Scan for the cell matching the given text and deliver its [X, Y] coordinate at center. 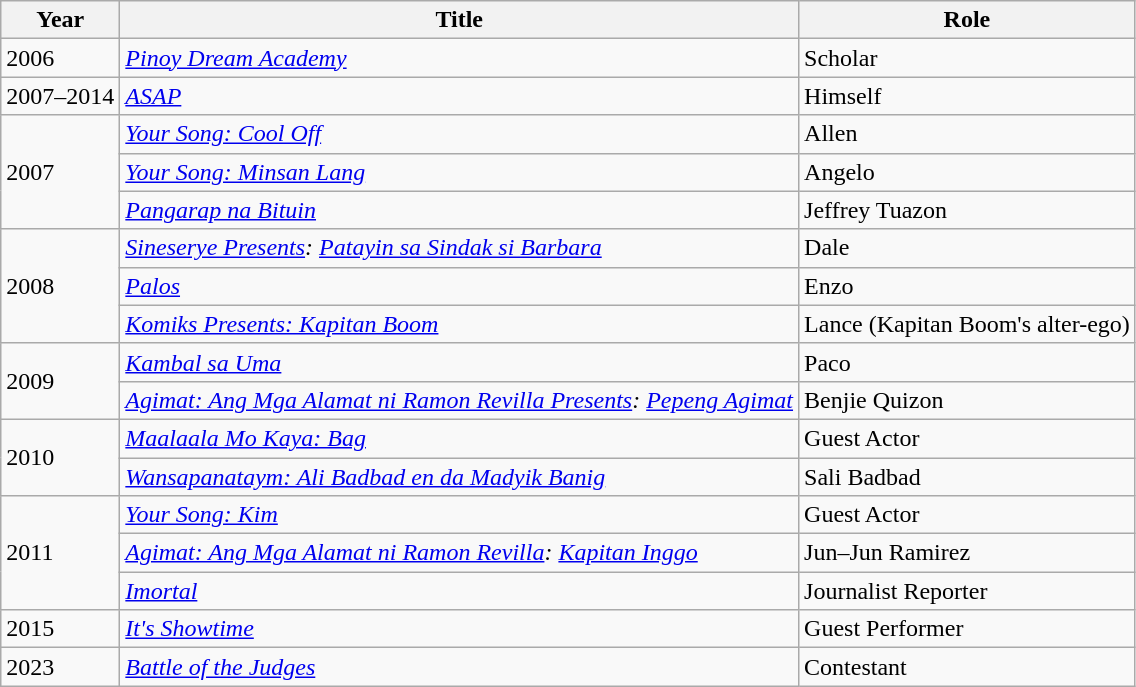
2010 [60, 457]
Maalaala Mo Kaya: Bag [460, 438]
Dale [968, 248]
Enzo [968, 286]
Title [460, 20]
Angelo [968, 172]
Contestant [968, 667]
Agimat: Ang Mga Alamat ni Ramon Revilla Presents: Pepeng Agimat [460, 400]
2007 [60, 172]
Paco [968, 362]
Pinoy Dream Academy [460, 58]
2011 [60, 553]
Wansapanataym: Ali Badbad en da Madyik Banig [460, 477]
Your Song: Cool Off [460, 134]
Pangarap na Bituin [460, 210]
Jeffrey Tuazon [968, 210]
Sali Badbad [968, 477]
2006 [60, 58]
Allen [968, 134]
Kambal sa Uma [460, 362]
2015 [60, 629]
Scholar [968, 58]
2023 [60, 667]
Benjie Quizon [968, 400]
2009 [60, 381]
2008 [60, 286]
Komiks Presents: Kapitan Boom [460, 324]
Guest Performer [968, 629]
It's Showtime [460, 629]
Battle of the Judges [460, 667]
Your Song: Kim [460, 515]
Year [60, 20]
Jun–Jun Ramirez [968, 553]
2007–2014 [60, 96]
Your Song: Minsan Lang [460, 172]
Imortal [460, 591]
Himself [968, 96]
Journalist Reporter [968, 591]
Agimat: Ang Mga Alamat ni Ramon Revilla: Kapitan Inggo [460, 553]
Palos [460, 286]
ASAP [460, 96]
Lance (Kapitan Boom's alter-ego) [968, 324]
Role [968, 20]
Sineserye Presents: Patayin sa Sindak si Barbara [460, 248]
